Provide the (X, Y) coordinate of the cell's center where the given text is located.  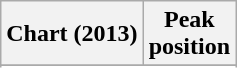
Peak position (189, 34)
Chart (2013) (72, 34)
